Provide the (x, y) coordinate of the cell's center where the given text is located.  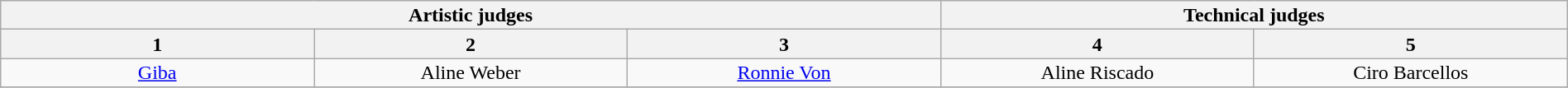
4 (1097, 44)
2 (471, 44)
3 (784, 44)
1 (157, 44)
Ronnie Von (784, 72)
5 (1411, 44)
Giba (157, 72)
Ciro Barcellos (1411, 72)
Aline Riscado (1097, 72)
Technical judges (1254, 15)
Artistic judges (471, 15)
Aline Weber (471, 72)
